Detect which cell encompasses the target text, then output its (X, Y) center coordinate. 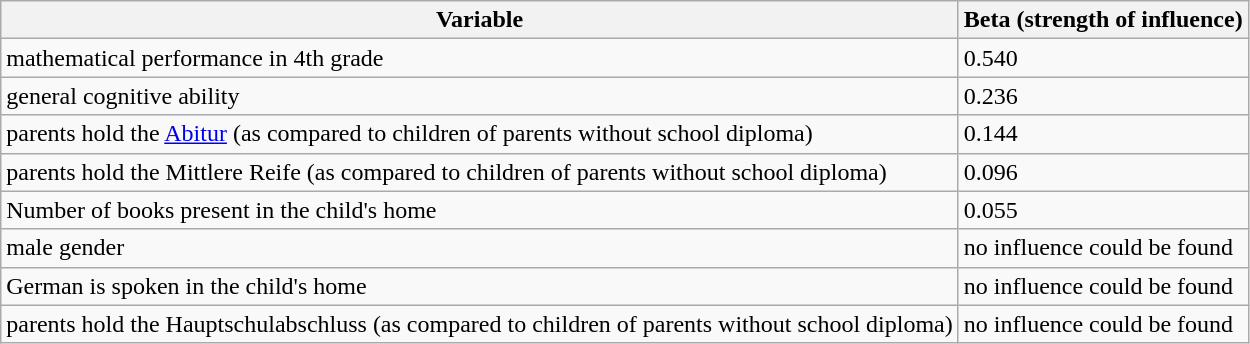
0.236 (1103, 96)
0.055 (1103, 210)
general cognitive ability (480, 96)
parents hold the Abitur (as compared to children of parents without school diploma) (480, 134)
German is spoken in the child's home (480, 286)
parents hold the Mittlere Reife (as compared to children of parents without school diploma) (480, 172)
parents hold the Hauptschulabschluss (as compared to children of parents without school diploma) (480, 324)
Number of books present in the child's home (480, 210)
mathematical performance in 4th grade (480, 58)
0.540 (1103, 58)
male gender (480, 248)
Beta (strength of influence) (1103, 20)
0.144 (1103, 134)
Variable (480, 20)
0.096 (1103, 172)
